Detect which cell encompasses the target text, then output its (X, Y) center coordinate. 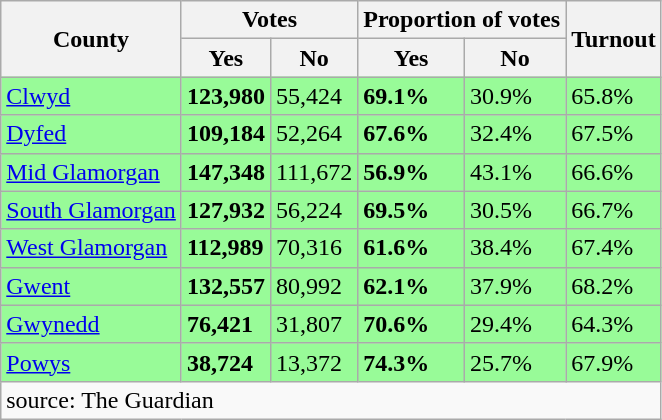
127,932 (226, 210)
147,348 (226, 172)
61.6% (412, 248)
67.5% (614, 134)
74.3% (412, 362)
70.6% (412, 324)
56,224 (314, 210)
Votes (269, 20)
source: The Guardian (331, 400)
13,372 (314, 362)
30.9% (514, 96)
South Glamorgan (92, 210)
68.2% (614, 286)
67.6% (412, 134)
65.8% (614, 96)
76,421 (226, 324)
43.1% (514, 172)
Gwent (92, 286)
West Glamorgan (92, 248)
123,980 (226, 96)
Turnout (614, 39)
Clwyd (92, 96)
67.9% (614, 362)
66.7% (614, 210)
37.9% (514, 286)
25.7% (514, 362)
Powys (92, 362)
31,807 (314, 324)
32.4% (514, 134)
69.1% (412, 96)
Gwynedd (92, 324)
38.4% (514, 248)
Mid Glamorgan (92, 172)
112,989 (226, 248)
111,672 (314, 172)
55,424 (314, 96)
56.9% (412, 172)
132,557 (226, 286)
29.4% (514, 324)
80,992 (314, 286)
62.1% (412, 286)
Proportion of votes (462, 20)
109,184 (226, 134)
64.3% (614, 324)
52,264 (314, 134)
38,724 (226, 362)
70,316 (314, 248)
Dyfed (92, 134)
County (92, 39)
69.5% (412, 210)
66.6% (614, 172)
67.4% (614, 248)
30.5% (514, 210)
